Return the (x, y) coordinate for the center point of the cell that contains the specified text.  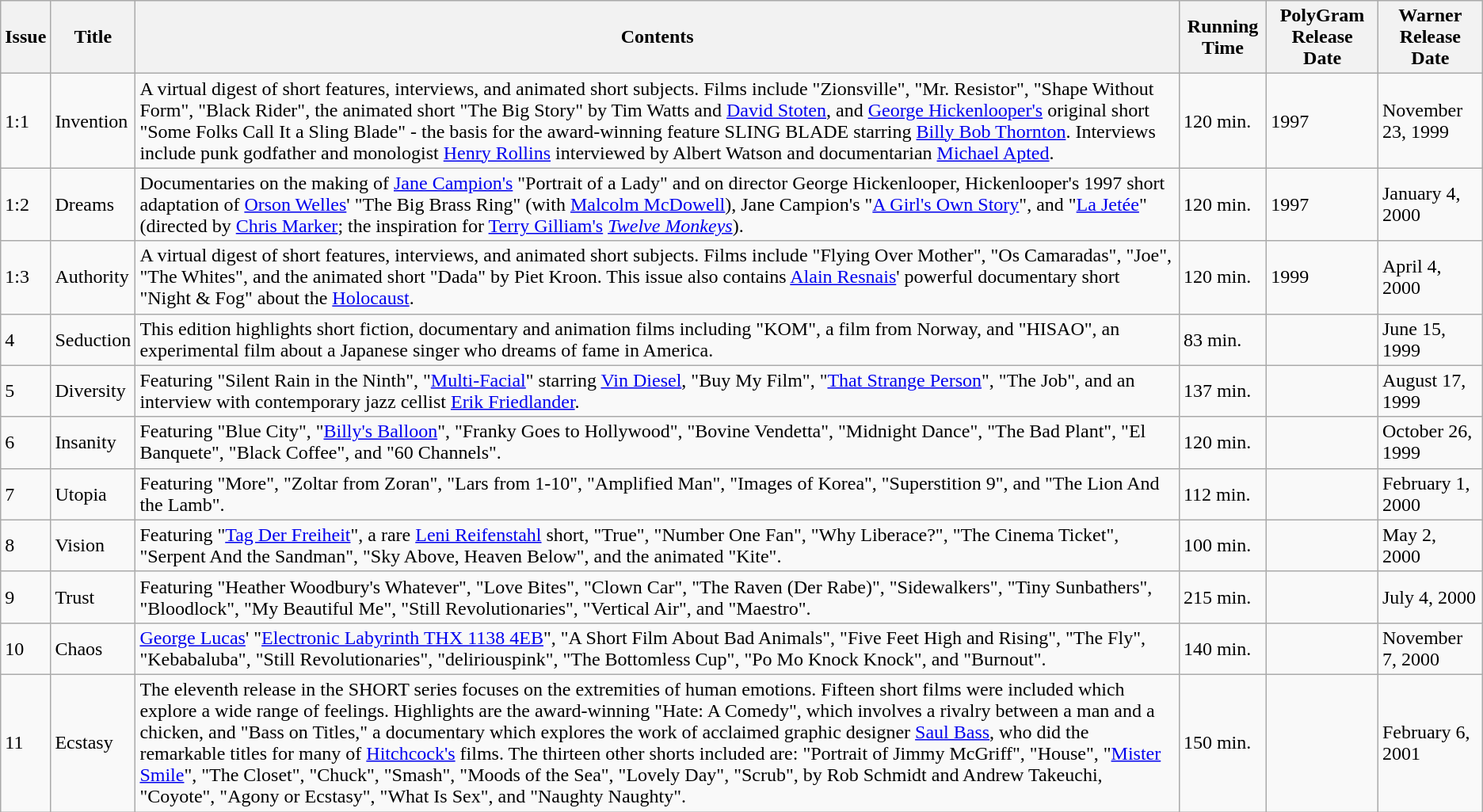
Chaos (93, 648)
Featuring "More", "Zoltar from Zoran", "Lars from 1-10", "Amplified Man", "Images of Korea", "Superstition 9", and "The Lion And the Lamb". (658, 494)
PolyGram Release Date (1323, 37)
100 min. (1222, 545)
October 26, 1999 (1430, 442)
Running Time (1222, 37)
83 min. (1222, 339)
Vision (93, 545)
May 2, 2000 (1430, 545)
Utopia (93, 494)
8 (25, 545)
Trust (93, 597)
Issue (25, 37)
215 min. (1222, 597)
Invention (93, 120)
Warner Release Date (1430, 37)
April 4, 2000 (1430, 277)
June 15, 1999 (1430, 339)
9 (25, 597)
1:3 (25, 277)
150 min. (1222, 743)
112 min. (1222, 494)
November 23, 1999 (1430, 120)
7 (25, 494)
Title (93, 37)
1:1 (25, 120)
Ecstasy (93, 743)
1999 (1323, 277)
Contents (658, 37)
February 1, 2000 (1430, 494)
137 min. (1222, 391)
January 4, 2000 (1430, 204)
Insanity (93, 442)
Seduction (93, 339)
11 (25, 743)
5 (25, 391)
4 (25, 339)
1:2 (25, 204)
July 4, 2000 (1430, 597)
August 17, 1999 (1430, 391)
February 6, 2001 (1430, 743)
6 (25, 442)
November 7, 2000 (1430, 648)
140 min. (1222, 648)
10 (25, 648)
Authority (93, 277)
Diversity (93, 391)
Dreams (93, 204)
